Capture the cell that displays the provided text and extract its [x, y] central coordinate. 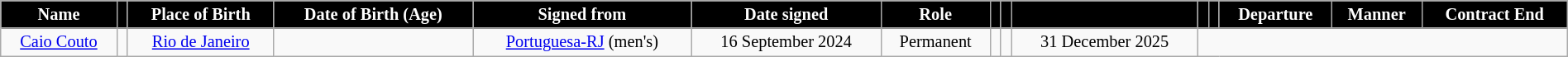
Contract End [1494, 14]
31 December 2025 [1105, 42]
Name [59, 14]
Portuguesa-RJ (men's) [582, 42]
Date of Birth (Age) [374, 14]
Manner [1376, 14]
Date signed [786, 14]
16 September 2024 [786, 42]
Caio Couto [59, 42]
Signed from [582, 14]
Place of Birth [200, 14]
Role [935, 14]
Departure [1275, 14]
Permanent [935, 42]
Rio de Janeiro [200, 42]
